Search for the cell housing the specified text and yield its (X, Y) center coordinate. 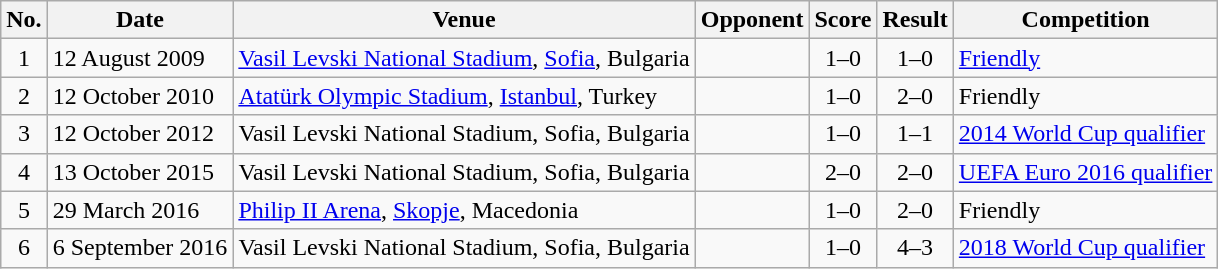
Venue (464, 20)
4 (24, 172)
4–3 (915, 248)
3 (24, 134)
6 September 2016 (140, 248)
2018 World Cup qualifier (1086, 248)
12 October 2012 (140, 134)
12 August 2009 (140, 58)
29 March 2016 (140, 210)
13 October 2015 (140, 172)
5 (24, 210)
2 (24, 96)
Score (843, 20)
6 (24, 248)
Philip II Arena, Skopje, Macedonia (464, 210)
2014 World Cup qualifier (1086, 134)
Date (140, 20)
UEFA Euro 2016 qualifier (1086, 172)
Opponent (752, 20)
Result (915, 20)
12 October 2010 (140, 96)
Atatürk Olympic Stadium, Istanbul, Turkey (464, 96)
1 (24, 58)
Competition (1086, 20)
1–1 (915, 134)
No. (24, 20)
